Identify which cell holds the provided text, then report its (X, Y) central coordinate. 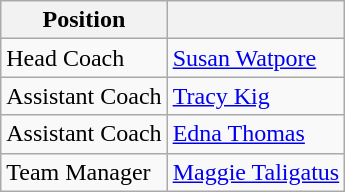
Maggie Taligatus (256, 172)
Team Manager (84, 172)
Position (84, 20)
Tracy Kig (256, 96)
Susan Watpore (256, 58)
Head Coach (84, 58)
Edna Thomas (256, 134)
